Pinpoint the cell where the given text exists, returning its (x, y) midpoint coordinate. 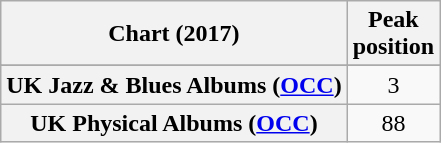
UK Jazz & Blues Albums (OCC) (174, 85)
88 (393, 123)
UK Physical Albums (OCC) (174, 123)
3 (393, 85)
Peakposition (393, 34)
Chart (2017) (174, 34)
